For the text-containing cell, return its midpoint in (x, y) coordinate format. 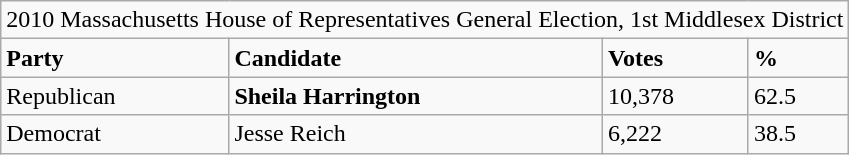
Republican (115, 96)
38.5 (798, 134)
Sheila Harrington (416, 96)
Candidate (416, 58)
Votes (675, 58)
2010 Massachusetts House of Representatives General Election, 1st Middlesex District (425, 20)
% (798, 58)
Democrat (115, 134)
6,222 (675, 134)
Party (115, 58)
Jesse Reich (416, 134)
10,378 (675, 96)
62.5 (798, 96)
